Return the (X, Y) coordinate for the center point of the cell that contains the specified text.  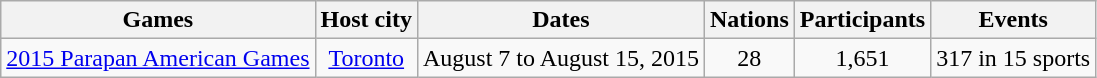
Dates (560, 20)
Participants (862, 20)
28 (750, 58)
August 7 to August 15, 2015 (560, 58)
Events (1014, 20)
Nations (750, 20)
Host city (366, 20)
Toronto (366, 58)
2015 Parapan American Games (158, 58)
317 in 15 sports (1014, 58)
1,651 (862, 58)
Games (158, 20)
